Return the (x, y) coordinate for the center point of the cell that contains the specified text.  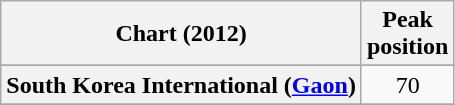
Peakposition (407, 34)
Chart (2012) (182, 34)
70 (407, 85)
South Korea International (Gaon) (182, 85)
